Pinpoint the cell where the given text exists, returning its [x, y] midpoint coordinate. 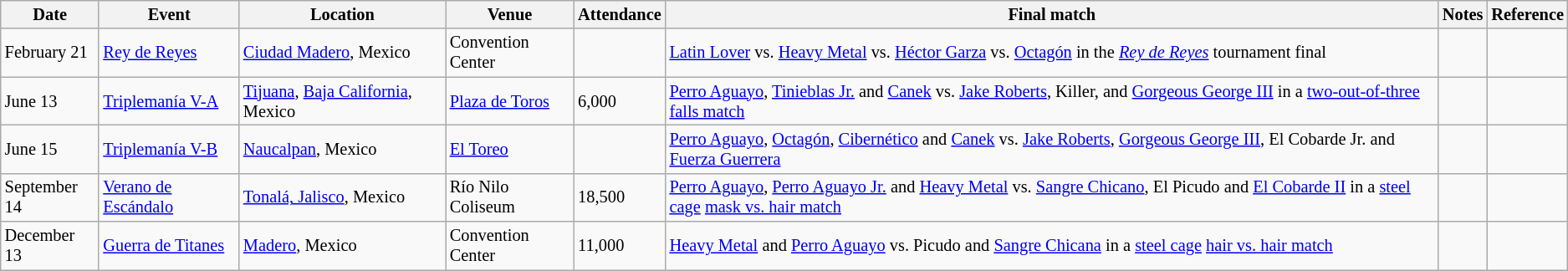
June 13 [50, 101]
Attendance [619, 14]
18,500 [619, 197]
Date [50, 14]
Triplemanía V-A [169, 101]
September 14 [50, 197]
Ciudad Madero, Mexico [343, 53]
February 21 [50, 53]
Rey de Reyes [169, 53]
Tonalá, Jalisco, Mexico [343, 197]
Río Nilo Coliseum [510, 197]
Event [169, 14]
Latin Lover vs. Heavy Metal vs. Héctor Garza vs. Octagón in the Rey de Reyes tournament final [1052, 53]
Guerra de Titanes [169, 246]
Notes [1463, 14]
Naucalpan, Mexico [343, 149]
11,000 [619, 246]
Final match [1052, 14]
Tijuana, Baja California, Mexico [343, 101]
6,000 [619, 101]
El Toreo [510, 149]
Heavy Metal and Perro Aguayo vs. Picudo and Sangre Chicana in a steel cage hair vs. hair match [1052, 246]
Perro Aguayo, Octagón, Cibernético and Canek vs. Jake Roberts, Gorgeous George III, El Cobarde Jr. and Fuerza Guerrera [1052, 149]
Reference [1527, 14]
June 15 [50, 149]
Plaza de Toros [510, 101]
Verano de Escándalo [169, 197]
Location [343, 14]
December 13 [50, 246]
Venue [510, 14]
Madero, Mexico [343, 246]
Perro Aguayo, Tinieblas Jr. and Canek vs. Jake Roberts, Killer, and Gorgeous George III in a two-out-of-three falls match [1052, 101]
Perro Aguayo, Perro Aguayo Jr. and Heavy Metal vs. Sangre Chicano, El Picudo and El Cobarde II in a steel cage mask vs. hair match [1052, 197]
Triplemanía V-B [169, 149]
